Provide the (X, Y) coordinate of the cell's center where the given text is located.  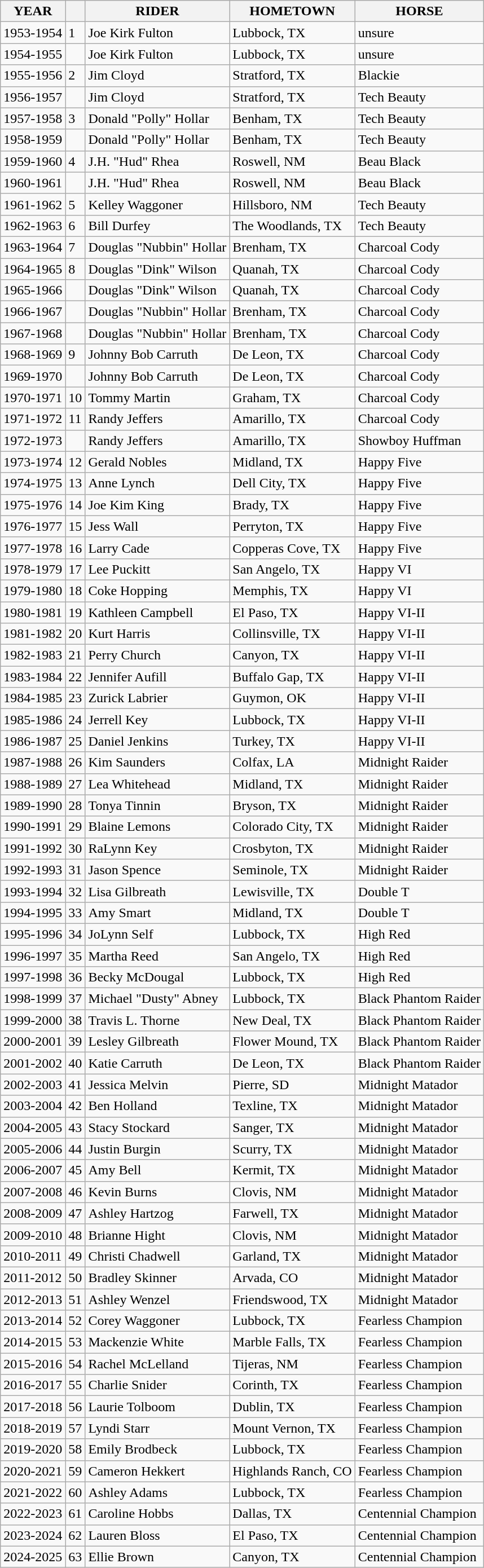
1985-1986 (33, 720)
Katie Carruth (157, 1063)
2019-2020 (33, 1450)
1956-1957 (33, 97)
Texline, TX (292, 1106)
31 (76, 870)
HOMETOWN (292, 11)
59 (76, 1471)
Tonya Tinnin (157, 805)
Kevin Burns (157, 1192)
Flower Mound, TX (292, 1042)
Blackie (419, 76)
50 (76, 1278)
14 (76, 505)
2023-2024 (33, 1535)
Mackenzie White (157, 1342)
Bryson, TX (292, 805)
1959-1960 (33, 161)
58 (76, 1450)
Ashley Adams (157, 1492)
2018-2019 (33, 1428)
1994-1995 (33, 913)
Collinsville, TX (292, 634)
4 (76, 161)
Sanger, TX (292, 1127)
Charlie Snider (157, 1385)
Colfax, LA (292, 763)
Seminole, TX (292, 870)
2006-2007 (33, 1170)
25 (76, 741)
Bradley Skinner (157, 1278)
Becky McDougal (157, 977)
1988-1989 (33, 784)
1986-1987 (33, 741)
Brady, TX (292, 505)
40 (76, 1063)
2009-2010 (33, 1235)
1974-1975 (33, 483)
1964-1965 (33, 269)
28 (76, 805)
Larry Cade (157, 548)
Kathleen Campbell (157, 612)
2021-2022 (33, 1492)
Perry Church (157, 655)
11 (76, 419)
2016-2017 (33, 1385)
Coke Hopping (157, 591)
1961-1962 (33, 204)
56 (76, 1407)
Tommy Martin (157, 398)
43 (76, 1127)
1975-1976 (33, 505)
1960-1961 (33, 183)
52 (76, 1321)
12 (76, 462)
Daniel Jenkins (157, 741)
15 (76, 526)
27 (76, 784)
1954-1955 (33, 54)
1995-1996 (33, 934)
1973-1974 (33, 462)
2022-2023 (33, 1514)
26 (76, 763)
1965-1966 (33, 290)
Crosbyton, TX (292, 848)
7 (76, 247)
Farwell, TX (292, 1213)
Kelley Waggoner (157, 204)
33 (76, 913)
Lyndi Starr (157, 1428)
1999-2000 (33, 1020)
RaLynn Key (157, 848)
2007-2008 (33, 1192)
2014-2015 (33, 1342)
22 (76, 677)
Gerald Nobles (157, 462)
Rachel McLelland (157, 1364)
1972-1973 (33, 441)
2002-2003 (33, 1085)
54 (76, 1364)
Emily Brodbeck (157, 1450)
Martha Reed (157, 956)
8 (76, 269)
RIDER (157, 11)
Hillsboro, NM (292, 204)
Stacy Stockard (157, 1127)
Travis L. Thorne (157, 1020)
13 (76, 483)
1969-1970 (33, 376)
Dublin, TX (292, 1407)
Arvada, CO (292, 1278)
Corey Waggoner (157, 1321)
2005-2006 (33, 1149)
16 (76, 548)
47 (76, 1213)
1967-1968 (33, 333)
Amy Bell (157, 1170)
2015-2016 (33, 1364)
44 (76, 1149)
Friendswood, TX (292, 1299)
Lewisville, TX (292, 891)
51 (76, 1299)
1966-1967 (33, 312)
Jessica Melvin (157, 1085)
Jess Wall (157, 526)
6 (76, 226)
2012-2013 (33, 1299)
1977-1978 (33, 548)
35 (76, 956)
New Deal, TX (292, 1020)
5 (76, 204)
24 (76, 720)
Michael "Dusty" Abney (157, 999)
1979-1980 (33, 591)
1989-1990 (33, 805)
Justin Burgin (157, 1149)
20 (76, 634)
Kim Saunders (157, 763)
Lea Whitehead (157, 784)
Showboy Huffman (419, 441)
Lee Puckitt (157, 569)
42 (76, 1106)
29 (76, 827)
Bill Durfey (157, 226)
2010-2011 (33, 1256)
HORSE (419, 11)
38 (76, 1020)
55 (76, 1385)
Lesley Gilbreath (157, 1042)
Lisa Gilbreath (157, 891)
45 (76, 1170)
2 (76, 76)
3 (76, 118)
Ashley Wenzel (157, 1299)
61 (76, 1514)
39 (76, 1042)
9 (76, 355)
1987-1988 (33, 763)
1981-1982 (33, 634)
1976-1977 (33, 526)
2004-2005 (33, 1127)
1963-1964 (33, 247)
Dell City, TX (292, 483)
Pierre, SD (292, 1085)
1955-1956 (33, 76)
1983-1984 (33, 677)
1978-1979 (33, 569)
36 (76, 977)
Caroline Hobbs (157, 1514)
JoLynn Self (157, 934)
Graham, TX (292, 398)
63 (76, 1557)
2008-2009 (33, 1213)
1 (76, 33)
Copperas Cove, TX (292, 548)
Marble Falls, TX (292, 1342)
1957-1958 (33, 118)
34 (76, 934)
Lauren Bloss (157, 1535)
2001-2002 (33, 1063)
Cameron Hekkert (157, 1471)
Mount Vernon, TX (292, 1428)
1970-1971 (33, 398)
Corinth, TX (292, 1385)
Joe Kim King (157, 505)
Tijeras, NM (292, 1364)
Ellie Brown (157, 1557)
1982-1983 (33, 655)
1953-1954 (33, 33)
2011-2012 (33, 1278)
19 (76, 612)
Amy Smart (157, 913)
10 (76, 398)
1962-1963 (33, 226)
1958-1959 (33, 140)
2000-2001 (33, 1042)
Scurry, TX (292, 1149)
Highlands Ranch, CO (292, 1471)
1998-1999 (33, 999)
32 (76, 891)
2024-2025 (33, 1557)
Garland, TX (292, 1256)
1996-1997 (33, 956)
1971-1972 (33, 419)
Guymon, OK (292, 698)
Ashley Hartzog (157, 1213)
18 (76, 591)
60 (76, 1492)
Brianne Hight (157, 1235)
1991-1992 (33, 848)
Blaine Lemons (157, 827)
Memphis, TX (292, 591)
1990-1991 (33, 827)
Jerrell Key (157, 720)
Dallas, TX (292, 1514)
The Woodlands, TX (292, 226)
23 (76, 698)
Anne Lynch (157, 483)
Colorado City, TX (292, 827)
Ben Holland (157, 1106)
Turkey, TX (292, 741)
Perryton, TX (292, 526)
2017-2018 (33, 1407)
Zurick Labrier (157, 698)
49 (76, 1256)
21 (76, 655)
57 (76, 1428)
1984-1985 (33, 698)
2013-2014 (33, 1321)
62 (76, 1535)
Kermit, TX (292, 1170)
1992-1993 (33, 870)
2003-2004 (33, 1106)
46 (76, 1192)
Jennifer Aufill (157, 677)
30 (76, 848)
53 (76, 1342)
YEAR (33, 11)
1980-1981 (33, 612)
1997-1998 (33, 977)
1993-1994 (33, 891)
41 (76, 1085)
17 (76, 569)
Buffalo Gap, TX (292, 677)
48 (76, 1235)
Christi Chadwell (157, 1256)
37 (76, 999)
1968-1969 (33, 355)
Kurt Harris (157, 634)
Laurie Tolboom (157, 1407)
2020-2021 (33, 1471)
Jason Spence (157, 870)
